Provide the [x, y] coordinate of the cell's center where the given text is located.  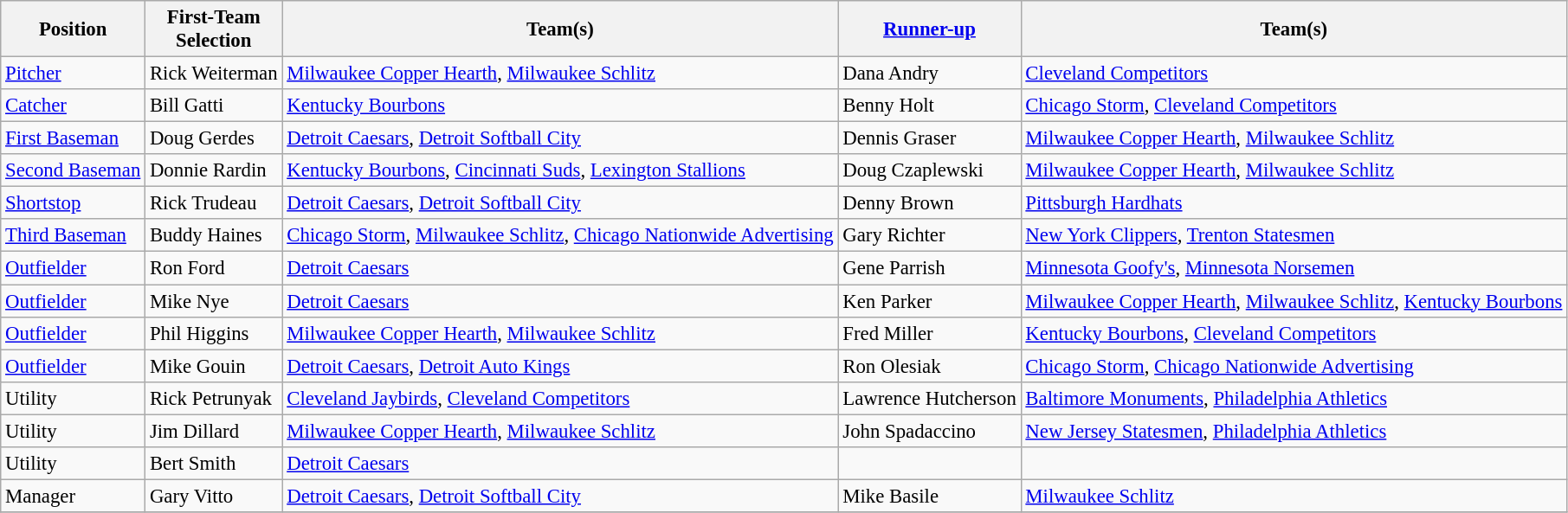
Milwaukee Schlitz [1294, 496]
Kentucky Bourbons, Cincinnati Suds, Lexington Stallions [560, 170]
Baltimore Monuments, Philadelphia Athletics [1294, 398]
John Spadaccino [930, 431]
Buddy Haines [214, 236]
First Baseman [73, 138]
Gary Vitto [214, 496]
Pittsburgh Hardhats [1294, 203]
Rick Petrunyak [214, 398]
Rick Weiterman [214, 74]
Kentucky Bourbons [560, 106]
Rick Trudeau [214, 203]
Doug Gerdes [214, 138]
Cleveland Competitors [1294, 74]
Bill Gatti [214, 106]
Bert Smith [214, 464]
Second Baseman [73, 170]
Lawrence Hutcherson [930, 398]
Doug Czaplewski [930, 170]
Chicago Storm, Chicago Nationwide Advertising [1294, 366]
Denny Brown [930, 203]
Cleveland Jaybirds, Cleveland Competitors [560, 398]
Mike Gouin [214, 366]
Manager [73, 496]
Mike Basile [930, 496]
Minnesota Goofy's, Minnesota Norsemen [1294, 268]
New Jersey Statesmen, Philadelphia Athletics [1294, 431]
Gary Richter [930, 236]
Dennis Graser [930, 138]
Benny Holt [930, 106]
Runner-up [930, 29]
Donnie Rardin [214, 170]
Fred Miller [930, 333]
Pitcher [73, 74]
Chicago Storm, Cleveland Competitors [1294, 106]
Jim Dillard [214, 431]
Gene Parrish [930, 268]
Kentucky Bourbons, Cleveland Competitors [1294, 333]
New York Clippers, Trenton Statesmen [1294, 236]
Ron Olesiak [930, 366]
Mike Nye [214, 301]
Shortstop [73, 203]
First-Team Selection [214, 29]
Phil Higgins [214, 333]
Position [73, 29]
Milwaukee Copper Hearth, Milwaukee Schlitz, Kentucky Bourbons [1294, 301]
Ron Ford [214, 268]
Catcher [73, 106]
Third Baseman [73, 236]
Detroit Caesars, Detroit Auto Kings [560, 366]
Dana Andry [930, 74]
Chicago Storm, Milwaukee Schlitz, Chicago Nationwide Advertising [560, 236]
Ken Parker [930, 301]
